Capture the cell that displays the provided text and extract its (x, y) central coordinate. 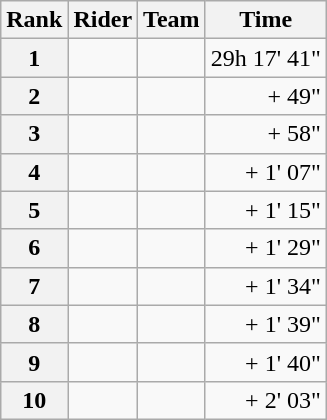
Rank (34, 20)
7 (34, 286)
9 (34, 362)
+ 2' 03" (266, 400)
4 (34, 172)
29h 17' 41" (266, 58)
+ 1' 07" (266, 172)
Time (266, 20)
+ 1' 15" (266, 210)
Team (172, 20)
1 (34, 58)
+ 49" (266, 96)
+ 58" (266, 134)
10 (34, 400)
+ 1' 39" (266, 324)
2 (34, 96)
5 (34, 210)
Rider (103, 20)
3 (34, 134)
+ 1' 29" (266, 248)
8 (34, 324)
6 (34, 248)
+ 1' 40" (266, 362)
+ 1' 34" (266, 286)
